Capture the cell that displays the provided text and extract its (x, y) central coordinate. 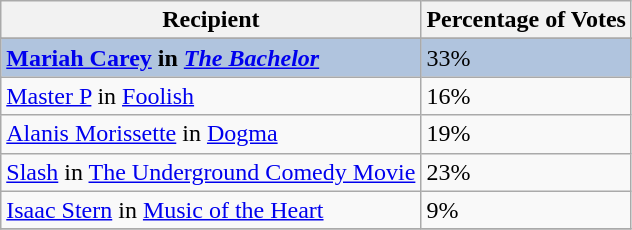
Slash in The Underground Comedy Movie (211, 172)
Percentage of Votes (526, 20)
19% (526, 134)
9% (526, 210)
Isaac Stern in Music of the Heart (211, 210)
Alanis Morissette in Dogma (211, 134)
23% (526, 172)
Recipient (211, 20)
33% (526, 58)
Master P in Foolish (211, 96)
Mariah Carey in The Bachelor (211, 58)
16% (526, 96)
